Identify which cell holds the provided text, then report its [X, Y] central coordinate. 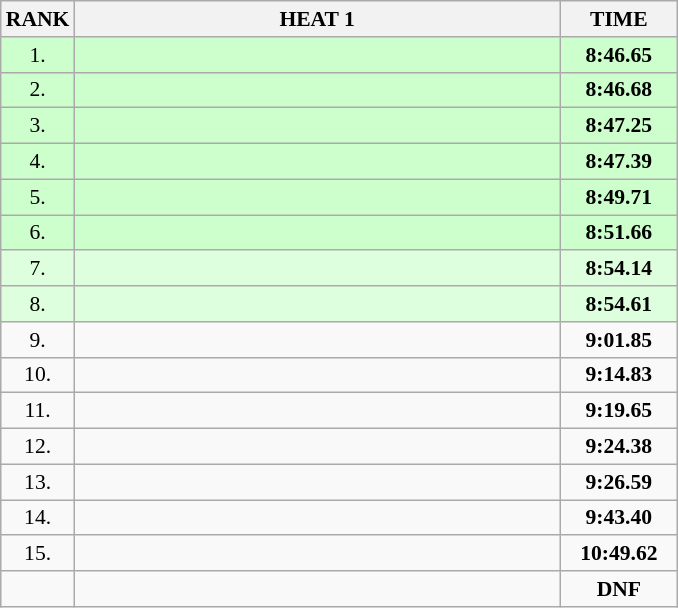
DNF [619, 589]
8:47.39 [619, 162]
3. [38, 126]
4. [38, 162]
8:51.66 [619, 233]
15. [38, 554]
13. [38, 482]
HEAT 1 [316, 19]
7. [38, 269]
10. [38, 375]
8:47.25 [619, 126]
9:24.38 [619, 447]
10:49.62 [619, 554]
RANK [38, 19]
9:43.40 [619, 518]
9:14.83 [619, 375]
8:54.61 [619, 304]
5. [38, 197]
12. [38, 447]
6. [38, 233]
1. [38, 55]
8:49.71 [619, 197]
TIME [619, 19]
2. [38, 90]
14. [38, 518]
11. [38, 411]
9. [38, 340]
8:46.65 [619, 55]
9:01.85 [619, 340]
9:19.65 [619, 411]
8:46.68 [619, 90]
9:26.59 [619, 482]
8:54.14 [619, 269]
8. [38, 304]
